Capture the cell that displays the provided text and extract its [X, Y] central coordinate. 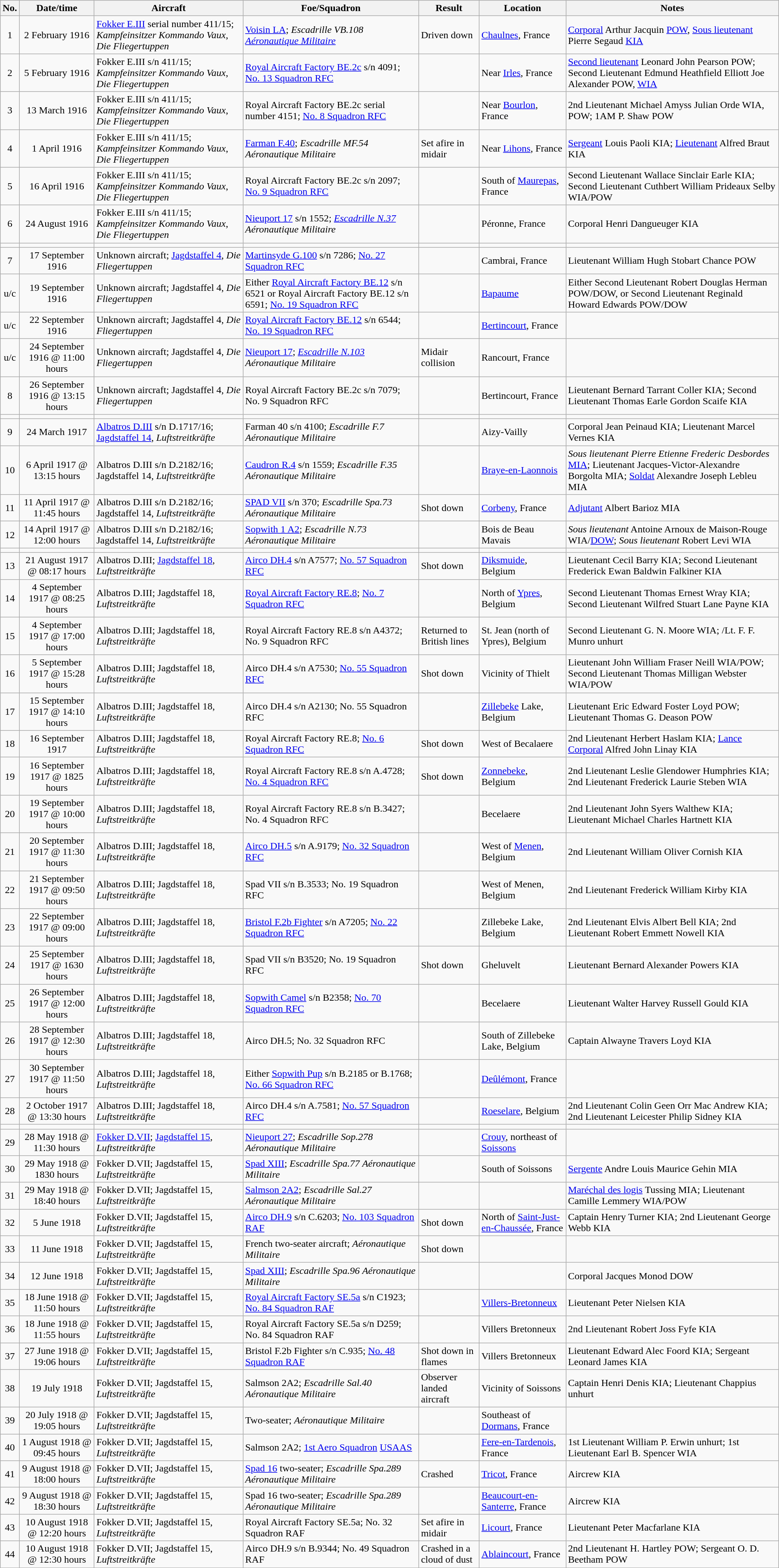
29 [10, 1142]
2 October 1917 @ 13:30 hours [57, 1111]
French two-seater aircraft; Aéronautique Militaire [331, 1249]
Spad XIII; Escadrille Spa.77 Aéronautique Militaire [331, 1169]
17 September 1916 [57, 260]
Nieuport 17; Escadrille N.103 Aéronautique Militaire [331, 357]
11 April 1917 @ 11:45 hours [57, 508]
Lieutenant John William Fraser Neill WIA/POW; Second Lieutenant Thomas Milligan Webster WIA/POW [672, 674]
2nd Lieutenant H. Hartley POW; Sergeant O. D. Beetham POW [672, 1554]
Foe/Squadron [331, 8]
1st Lieutenant William P. Erwin unhurt; 1st Lieutenant Earl B. Spencer WIA [672, 1448]
Bapaume [523, 293]
Corporal Henri Dangueuger KIA [672, 224]
Licourt, France [523, 1527]
Crashed [449, 1474]
2nd Lieutenant Colin Geen Orr Mac Andrew KIA; 2nd Lieutenant Leicester Philip Sidney KIA [672, 1111]
Farman 40 s/n 4100; Escadrille F.7 Aéronautique Militaire [331, 432]
Cambrai, France [523, 260]
Royal Aircraft Factory BE.2c s/n 7079; No. 9 Squadron RFC [331, 395]
40 [10, 1448]
2nd Lieutenant Frederick William Kirby KIA [672, 890]
Tricot, France [523, 1474]
2nd Lieutenant John Syers Walthew KIA; Lieutenant Michael Charles Hartnett KIA [672, 814]
18 June 1918 @ 11:50 hours [57, 1302]
Near Lihons, France [523, 148]
Two-seater; Aéronautique Militaire [331, 1421]
14 April 1917 @ 12:00 hours [57, 535]
21 [10, 852]
27 June 1918 @ 19:06 hours [57, 1356]
16 September 1917 [57, 744]
24 August 1916 [57, 224]
Voisin LA; Escadrille VB.108 Aéronautique Militaire [331, 35]
Royal Aircraft Factory BE.2c serial number 4151; No. 8 Squadron RFC [331, 111]
Fere-en-Tardenois, France [523, 1448]
44 [10, 1554]
16 April 1916 [57, 186]
13 [10, 566]
28 September 1917 @ 12:30 hours [57, 1041]
Result [449, 8]
19 September 1916 [57, 293]
10 August 1918 @ 12:30 hours [57, 1554]
Near Irles, France [523, 73]
14 [10, 598]
Sous lieutenant Pierre Etienne Frederic Desbordes MIA; Lieutenant Jacques-Victor-Alexandre Borgolta MIA; Soldat Alexandre Joseph Lebleu MIA [672, 470]
Lieutenant Peter Macfarlane KIA [672, 1527]
North of Saint-Just-en-Chaussée, France [523, 1223]
28 [10, 1111]
Royal Aircraft Factory RE.8; No. 6 Squadron RFC [331, 744]
Airco DH.9 s/n B.9344; No. 49 Squadron RAF [331, 1554]
Corporal Jacques Monod DOW [672, 1276]
28 May 1918 @ 11:30 hours [57, 1142]
Zonnebeke, Belgium [523, 776]
2nd Lieutenant William Oliver Cornish KIA [672, 852]
Either Royal Aircraft Factory BE.12 s/n 6521 or Royal Aircraft Factory BE.12 s/n 6591; No. 19 Squadron RFC [331, 293]
SPAD VII s/n 370; Escadrille Spa.73 Aéronautique Militaire [331, 508]
2nd Lieutenant Michael Amyss Julian Orde WIA, POW; 1AM P. Shaw POW [672, 111]
5 September 1917 @ 15:28 hours [57, 674]
Caudron R.4 s/n 1559; Escadrille F.35 Aéronautique Militaire [331, 470]
19 [10, 776]
2nd Lieutenant Elvis Albert Bell KIA; 2nd Lieutenant Robert Emmett Nowell KIA [672, 928]
West of Becalaere [523, 744]
9 August 1918 @ 18:00 hours [57, 1474]
Airco DH.5 s/n A.9179; No. 32 Squadron RFC [331, 852]
4 September 1917 @ 17:00 hours [57, 636]
Airco DH.4 s/n A7577; No. 57 Squadron RFC [331, 566]
25 [10, 1003]
Lieutenant William Hugh Stobart Chance POW [672, 260]
Either Sopwith Pup s/n B.2185 or B.1768; No. 66 Squadron RFC [331, 1079]
3 [10, 111]
Sergeant Louis Paoli KIA; Lieutenant Alfred Braut KIA [672, 148]
Southeast of Dormans, France [523, 1421]
1 August 1918 @ 09:45 hours [57, 1448]
10 [10, 470]
Martinsyde G.100 s/n 7286; No. 27 Squadron RFC [331, 260]
23 [10, 928]
No. [10, 8]
2 February 1916 [57, 35]
41 [10, 1474]
7 [10, 260]
Royal Aircraft Factory RE.8 s/n B.3427; No. 4 Squadron RFC [331, 814]
Lieutenant Peter Nielsen KIA [672, 1302]
16 September 1917 @ 1825 hours [57, 776]
Corporal Jean Peinaud KIA; Lieutenant Marcel Vernes KIA [672, 432]
22 September 1916 [57, 325]
Airco DH.4 s/n A7530; No. 55 Squadron RFC [331, 674]
19 September 1917 @ 10:00 hours [57, 814]
Nieuport 17 s/n 1552; Escadrille N.37 Aéronautique Militaire [331, 224]
39 [10, 1421]
Bristol F.2b Fighter s/n C.935; No. 48 Squadron RAF [331, 1356]
Diksmuide, Belgium [523, 566]
9 August 1918 @ 18:30 hours [57, 1501]
Lieutenant Edward Alec Foord KIA; Sergeant Leonard James KIA [672, 1356]
Sopwith 1 A2; Escadrille N.73 Aéronautique Militaire [331, 535]
35 [10, 1302]
19 July 1918 [57, 1388]
Vicinity of Soissons [523, 1388]
11 June 1918 [57, 1249]
18 [10, 744]
Bristol F.2b Fighter s/n A7205; No. 22 Squadron RFC [331, 928]
Second Lieutenant Thomas Ernest Wray KIA; Second Lieutenant Wilfred Stuart Lane Payne KIA [672, 598]
26 September 1917 @ 12:00 hours [57, 1003]
33 [10, 1249]
Nieuport 27; Escadrille Sop.278 Aéronautique Militaire [331, 1142]
17 [10, 711]
4 [10, 148]
8 [10, 395]
6 April 1917 @ 13:15 hours [57, 470]
Captain Henry Turner KIA; 2nd Lieutenant George Webb KIA [672, 1223]
25 September 1917 @ 1630 hours [57, 965]
15 [10, 636]
Vicinity of Thielt [523, 674]
Ablaincourt, France [523, 1554]
Airco DH.9 s/n C.6203; No. 103 Squadron RAF [331, 1223]
27 [10, 1079]
20 [10, 814]
1 [10, 35]
5 February 1916 [57, 73]
Airco DH.5; No. 32 Squadron RFC [331, 1041]
20 September 1917 @ 11:30 hours [57, 852]
Salmson 2A2; 1st Aero Squadron USAAS [331, 1448]
Driven down [449, 35]
Lieutenant Cecil Barry KIA; Second Lieutenant Frederick Ewan Baldwin Falkiner KIA [672, 566]
2nd Lieutenant Herbert Haslam KIA; Lance Corporal Alfred John Linay KIA [672, 744]
24 [10, 965]
Crouy, northeast of Soissons [523, 1142]
24 March 1917 [57, 432]
29 May 1918 @ 1830 hours [57, 1169]
Notes [672, 8]
Roeselare, Belgium [523, 1111]
Second Lieutenant Wallace Sinclair Earle KIA; Second Lieutenant Cuthbert William Prideaux Selby WIA/POW [672, 186]
30 [10, 1169]
5 [10, 186]
Royal Aircraft Factory SE.5a s/n D259; No. 84 Squadron RAF [331, 1329]
22 September 1917 @ 09:00 hours [57, 928]
1 April 1916 [57, 148]
26 [10, 1041]
13 March 1916 [57, 111]
2nd Lieutenant Leslie Glendower Humphries KIA; 2nd Lieutenant Frederick Laurie Steben WIA [672, 776]
Royal Aircraft Factory BE.2c s/n 2097; No. 9 Squadron RFC [331, 186]
Spad VII s/n B3520; No. 19 Squadron RFC [331, 965]
Observer landed aircraft [449, 1388]
Deûlémont, France [523, 1079]
Royal Aircraft Factory BE.12 s/n 6544; No. 19 Squadron RFC [331, 325]
Royal Aircraft Factory RE.8 s/n A.4728; No. 4 Squadron RFC [331, 776]
Near Bourlon, France [523, 111]
Lieutenant Bernard Tarrant Coller KIA; Second Lieutenant Thomas Earle Gordon Scaife KIA [672, 395]
Royal Aircraft Factory BE.2c s/n 4091; No. 13 Squadron RFC [331, 73]
Royal Aircraft Factory RE.8; No. 7 Squadron RFC [331, 598]
Farman F.40; Escadrille MF.54 Aéronautique Militaire [331, 148]
South of Soissons [523, 1169]
31 [10, 1195]
Royal Aircraft Factory SE.5a s/n C1923; No. 84 Squadron RAF [331, 1302]
34 [10, 1276]
43 [10, 1527]
12 [10, 535]
4 September 1917 @ 08:25 hours [57, 598]
22 [10, 890]
North of Ypres, Belgium [523, 598]
38 [10, 1388]
Royal Aircraft Factory SE.5a; No. 32 Squadron RAF [331, 1527]
16 [10, 674]
9 [10, 432]
11 [10, 508]
Either Second Lieutenant Robert Douglas Herman POW/DOW, or Second Lieutenant Reginald Howard Edwards POW/DOW [672, 293]
Corbeny, France [523, 508]
Fokker E.III serial number 411/15; Kampfeinsitzer Kommando Vaux, Die Fliegertuppen [168, 35]
26 September 1916 @ 13:15 hours [57, 395]
Spad XIII; Escadrille Spa.96 Aéronautique Militaire [331, 1276]
Lieutenant Walter Harvey Russell Gould KIA [672, 1003]
Spad VII s/n B.3533; No. 19 Squadron RFC [331, 890]
2nd Lieutenant Robert Joss Fyfe KIA [672, 1329]
Lieutenant Eric Edward Foster Loyd POW; Lieutenant Thomas G. Deason POW [672, 711]
Bois de Beau Mavais [523, 535]
29 May 1918 @ 18:40 hours [57, 1195]
24 September 1916 @ 11:00 hours [57, 357]
20 July 1918 @ 19:05 hours [57, 1421]
21 August 1917 @ 08:17 hours [57, 566]
Royal Aircraft Factory RE.8 s/n A4372; No. 9 Squadron RFC [331, 636]
5 June 1918 [57, 1223]
18 June 1918 @ 11:55 hours [57, 1329]
10 August 1918 @ 12:20 hours [57, 1527]
6 [10, 224]
Crashed in a cloud of dust [449, 1554]
Corporal Arthur Jacquin POW, Sous lieutenant Pierre Segaud KIA [672, 35]
Chaulnes, France [523, 35]
Braye-en-Laonnois [523, 470]
Captain Henri Denis KIA; Lieutenant Chappius unhurt [672, 1388]
32 [10, 1223]
Returned to British lines [449, 636]
21 September 1917 @ 09:50 hours [57, 890]
Beaucourt-en-Santerre, France [523, 1501]
Location [523, 8]
Date/time [57, 8]
Salmson 2A2; Escadrille Sal.27 Aéronautique Militaire [331, 1195]
South of Maurepas, France [523, 186]
30 September 1917 @ 11:50 hours [57, 1079]
Midair collision [449, 357]
Aizy-Vailly [523, 432]
Rancourt, France [523, 357]
Sopwith Camel s/n B2358; No. 70 Squadron RFC [331, 1003]
Gheluvelt [523, 965]
Albatros D.III s/n D.1717/16; Jagdstaffel 14, Luftstreitkräfte [168, 432]
42 [10, 1501]
12 June 1918 [57, 1276]
St. Jean (north of Ypres), Belgium [523, 636]
15 September 1917 @ 14:10 hours [57, 711]
Captain Alwayne Travers Loyd KIA [672, 1041]
36 [10, 1329]
Salmson 2A2; Escadrille Sal.40 Aéronautique Militaire [331, 1388]
Sous lieutenant Antoine Arnoux de Maison-Rouge WIA/DOW; Sous lieutenant Robert Levi WIA [672, 535]
Airco DH.4 s/n A2130; No. 55 Squadron RFC [331, 711]
South of Zillebeke Lake, Belgium [523, 1041]
Lieutenant Bernard Alexander Powers KIA [672, 965]
Airco DH.4 s/n A.7581; No. 57 Squadron RFC [331, 1111]
Aircraft [168, 8]
Villers-Bretonneux [523, 1302]
Maréchal des logis Tussing MIA; Lieutenant Camille Lemmery WIA/POW [672, 1195]
37 [10, 1356]
Second Lieutenant G. N. Moore WIA; /Lt. F. F. Munro unhurt [672, 636]
2 [10, 73]
Second lieutenant Leonard John Pearson POW; Second Lieutenant Edmund Heathfield Elliott Joe Alexander POW, WIA [672, 73]
Adjutant Albert Barioz MIA [672, 508]
Péronne, France [523, 224]
Sergente Andre Louis Maurice Gehin MIA [672, 1169]
Shot down in flames [449, 1356]
